Capture the cell that displays the provided text and extract its [x, y] central coordinate. 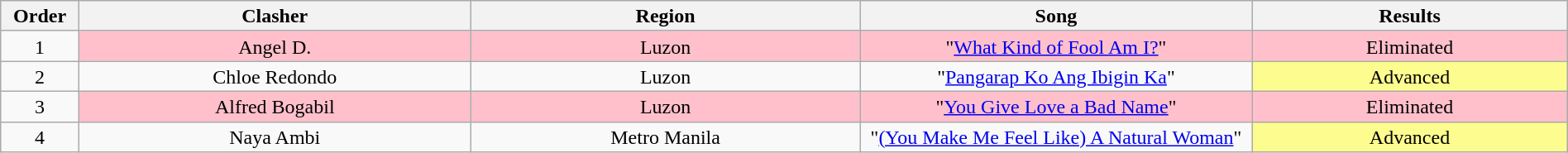
Results [1409, 17]
4 [40, 137]
Angel D. [275, 46]
Song [1056, 17]
"What Kind of Fool Am I?" [1056, 46]
Metro Manila [665, 137]
"(You Make Me Feel Like) A Natural Woman" [1056, 137]
2 [40, 76]
"Pangarap Ko Ang Ibigin Ka" [1056, 76]
Clasher [275, 17]
Alfred Bogabil [275, 106]
Chloe Redondo [275, 76]
Region [665, 17]
Naya Ambi [275, 137]
"You Give Love a Bad Name" [1056, 106]
3 [40, 106]
1 [40, 46]
Order [40, 17]
